Detect which cell encompasses the target text, then output its (X, Y) center coordinate. 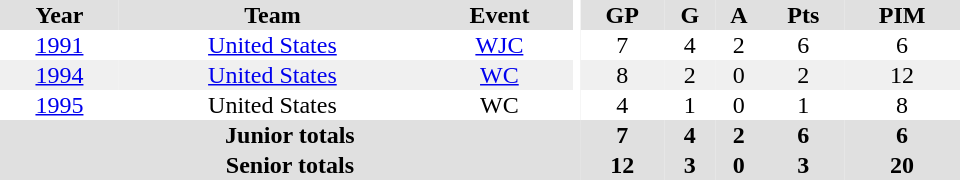
Team (272, 15)
WJC (500, 45)
1994 (60, 75)
Year (60, 15)
A (738, 15)
Pts (804, 15)
1995 (60, 105)
20 (902, 165)
GP (622, 15)
Event (500, 15)
Senior totals (290, 165)
G (690, 15)
PIM (902, 15)
Junior totals (290, 135)
1991 (60, 45)
